Detect which cell encompasses the target text, then output its (x, y) center coordinate. 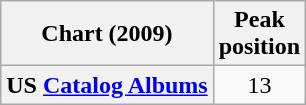
US Catalog Albums (107, 85)
Chart (2009) (107, 34)
Peakposition (259, 34)
13 (259, 85)
